For the text-containing cell, return its midpoint in [x, y] coordinate format. 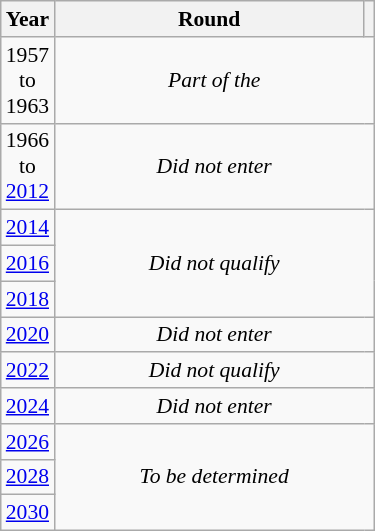
2014 [28, 228]
2024 [28, 406]
To be determined [214, 478]
2018 [28, 299]
2026 [28, 442]
2016 [28, 264]
2028 [28, 477]
2030 [28, 513]
2020 [28, 335]
Round [209, 19]
Part of the [214, 80]
2022 [28, 371]
1966to2012 [28, 166]
1957to1963 [28, 80]
Year [28, 19]
